Provide the [x, y] coordinate of the cell's center where the given text is located.  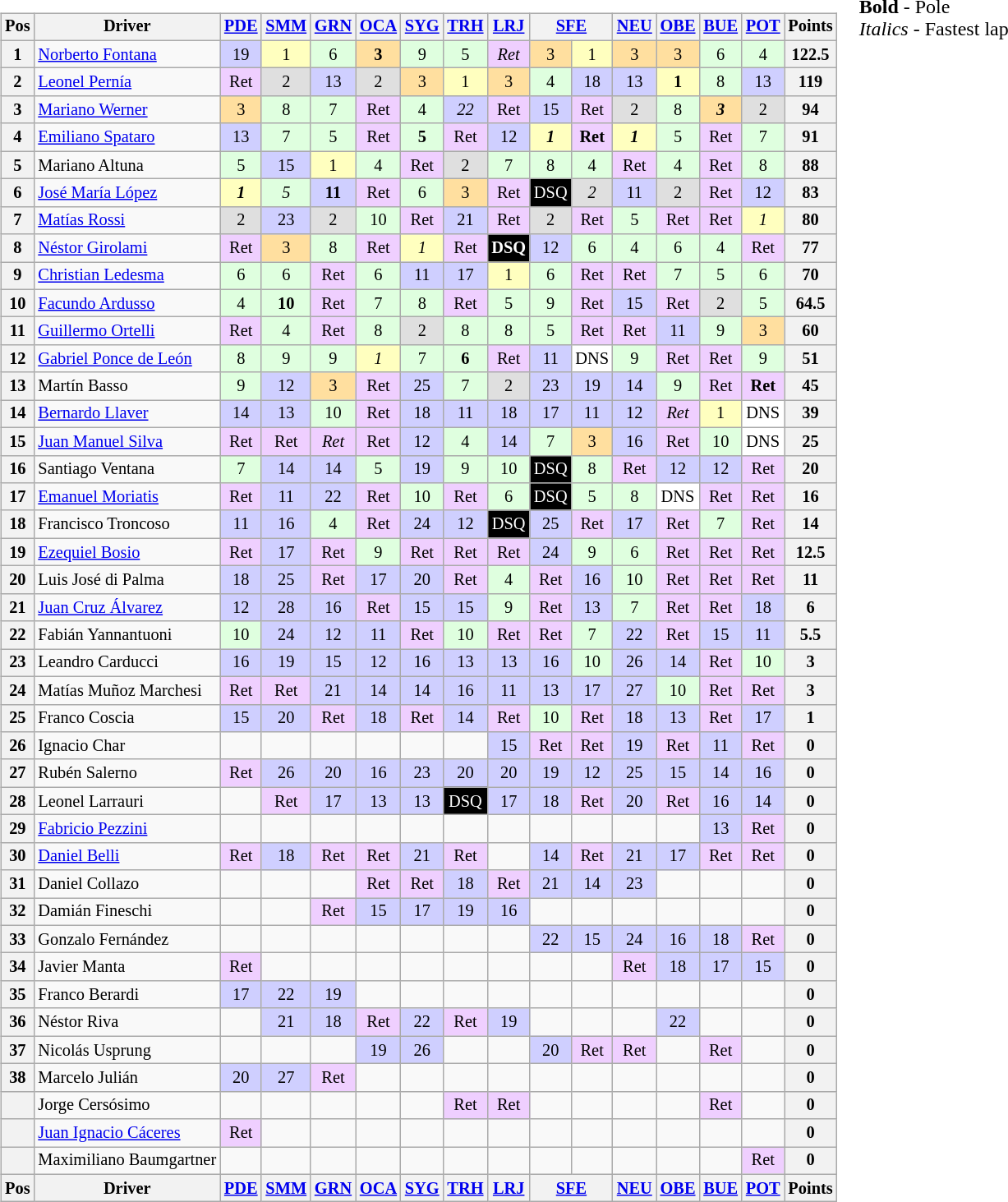
Luis José di Palma [127, 580]
Nicolás Usprung [127, 1050]
70 [811, 276]
Emanuel Moriatis [127, 497]
Matías Rossi [127, 220]
Martín Basso [127, 386]
Matías Muñoz Marchesi [127, 690]
Juan Cruz Álvarez [127, 607]
José María López [127, 193]
45 [811, 386]
Daniel Collazo [127, 884]
Leonel Pernía [127, 82]
Mariano Altuna [127, 165]
Christian Ledesma [127, 276]
Leandro Carducci [127, 663]
30 [17, 856]
Gabriel Ponce de León [127, 359]
Fabricio Pezzini [127, 829]
122.5 [811, 54]
5.5 [811, 635]
Marcelo Julián [127, 1078]
Juan Ignacio Cáceres [127, 1133]
Norberto Fontana [127, 54]
31 [17, 884]
Guillermo Ortelli [127, 331]
Ignacio Char [127, 746]
Damián Fineschi [127, 912]
60 [811, 331]
91 [811, 137]
119 [811, 82]
29 [17, 829]
33 [17, 939]
80 [811, 220]
Emiliano Spataro [127, 137]
37 [17, 1050]
Leonel Larrauri [127, 801]
77 [811, 248]
Néstor Girolami [127, 248]
Rubén Salerno [127, 773]
38 [17, 1078]
Néstor Riva [127, 1022]
Jorge Cersósimo [127, 1105]
Franco Berardi [127, 995]
Ezequiel Bosio [127, 552]
Fabián Yannantuoni [127, 635]
39 [811, 414]
51 [811, 359]
Gonzalo Fernández [127, 939]
Daniel Belli [127, 856]
36 [17, 1022]
Javier Manta [127, 967]
88 [811, 165]
Mariano Werner [127, 110]
83 [811, 193]
34 [17, 967]
32 [17, 912]
35 [17, 995]
94 [811, 110]
Santiago Ventana [127, 469]
64.5 [811, 303]
Francisco Troncoso [127, 524]
Maximiliano Baumgartner [127, 1161]
Juan Manuel Silva [127, 441]
12.5 [811, 552]
Franco Coscia [127, 718]
Bernardo Llaver [127, 414]
Facundo Ardusso [127, 303]
